Search for the cell housing the specified text and yield its (x, y) center coordinate. 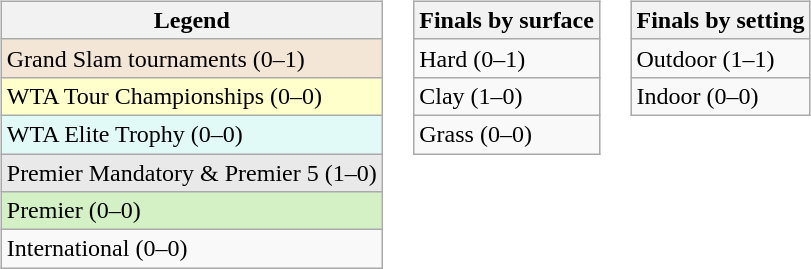
International (0–0) (192, 249)
Outdoor (1–1) (720, 58)
Finals by surface (507, 20)
Grand Slam tournaments (0–1) (192, 58)
Grass (0–0) (507, 134)
Hard (0–1) (507, 58)
Clay (1–0) (507, 96)
Finals by setting (720, 20)
Premier (0–0) (192, 211)
Premier Mandatory & Premier 5 (1–0) (192, 173)
Legend (192, 20)
WTA Elite Trophy (0–0) (192, 134)
Indoor (0–0) (720, 96)
WTA Tour Championships (0–0) (192, 96)
